Extract the (X, Y) coordinate from the center of the cell holding the provided text.  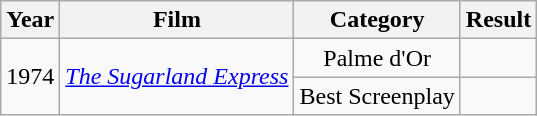
Best Screenplay (377, 96)
The Sugarland Express (177, 77)
Result (498, 20)
Film (177, 20)
Category (377, 20)
1974 (30, 77)
Palme d'Or (377, 58)
Year (30, 20)
